Return (x, y) of the center of cell containing provided text 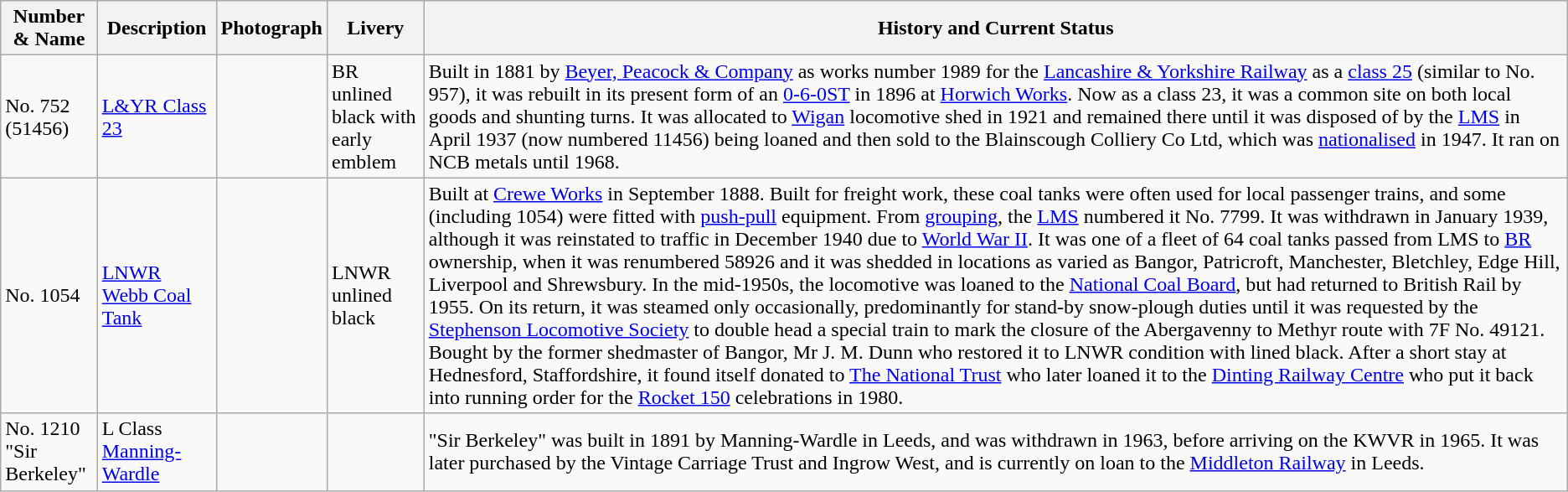
Description (157, 28)
Number & Name (49, 28)
No. 752 (51456) (49, 117)
L Class Manning-Wardle (157, 452)
No. 1210"Sir Berkeley" (49, 452)
BR unlined black with early emblem (375, 117)
No. 1054 (49, 295)
Livery (375, 28)
LNWR Webb Coal Tank (157, 295)
LNWR unlined black (375, 295)
History and Current Status (995, 28)
L&YR Class 23 (157, 117)
Photograph (271, 28)
